Identify which cell holds the provided text, then report its [X, Y] central coordinate. 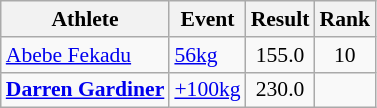
Result [280, 19]
Event [207, 19]
Rank [346, 19]
Abebe Fekadu [86, 55]
+100kg [207, 90]
230.0 [280, 90]
10 [346, 55]
Athlete [86, 19]
56kg [207, 55]
Darren Gardiner [86, 90]
155.0 [280, 55]
